Return the (X, Y) coordinate for the center point of the cell that contains the specified text.  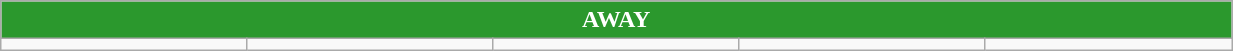
AWAY (616, 20)
